Locate the cell with the specified text and output its (x, y) center coordinate. 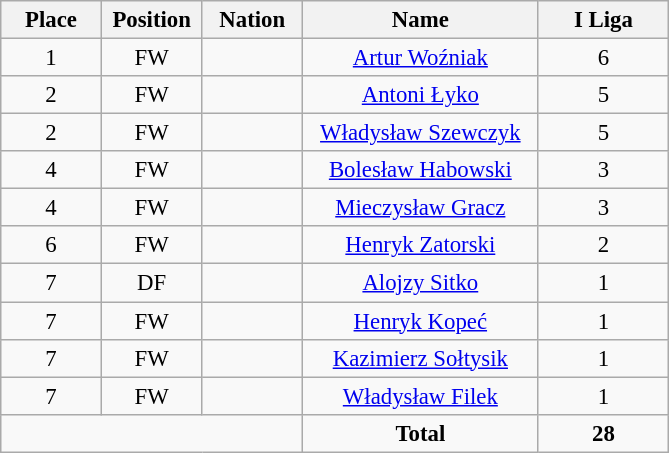
Władysław Szewczyk (421, 133)
Artur Woźniak (421, 58)
Władysław Filek (421, 396)
28 (604, 433)
Position (152, 20)
Henryk Kopeć (421, 321)
Antoni Łyko (421, 95)
DF (152, 283)
Name (421, 20)
Bolesław Habowski (421, 170)
Place (52, 20)
Mieczysław Gracz (421, 208)
Alojzy Sitko (421, 283)
Total (421, 433)
Kazimierz Sołtysik (421, 358)
Henryk Zatorski (421, 245)
Nation (252, 20)
I Liga (604, 20)
